Identify which cell holds the provided text, then report its (x, y) central coordinate. 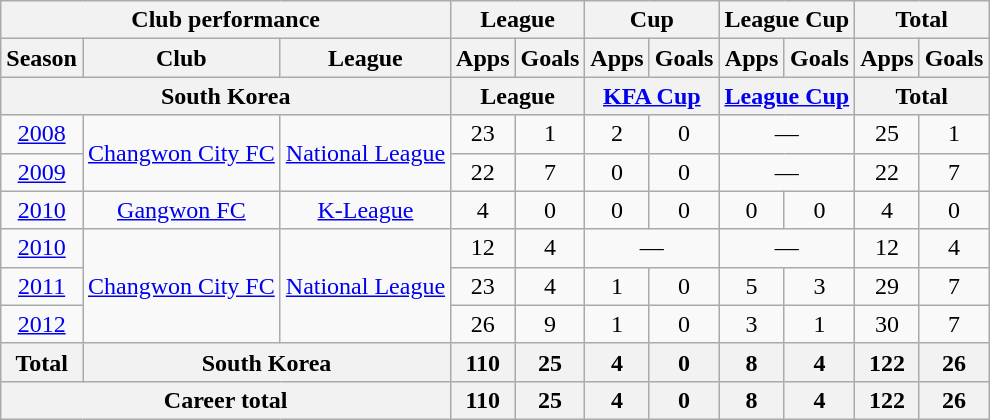
Season (42, 58)
Cup (652, 20)
Gangwon FC (181, 210)
2 (617, 134)
KFA Cup (652, 96)
K-League (365, 210)
Club performance (226, 20)
9 (550, 324)
2011 (42, 286)
2008 (42, 134)
30 (887, 324)
29 (887, 286)
2009 (42, 172)
Career total (226, 400)
5 (752, 286)
Club (181, 58)
2012 (42, 324)
